From the cell containing the given text, extract its center point as (x, y) coordinate. 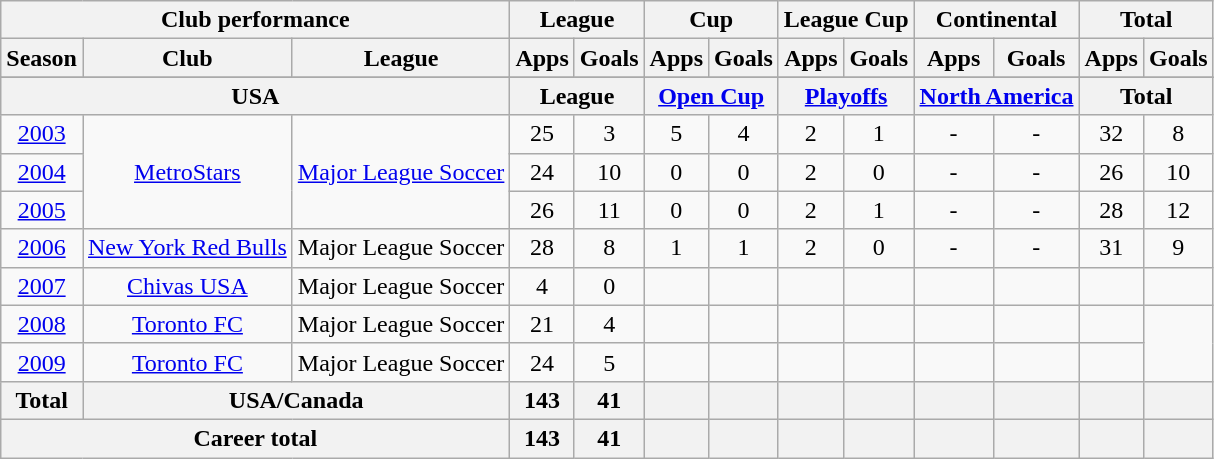
Continental (996, 20)
31 (1111, 248)
2006 (42, 248)
Cup (711, 20)
9 (1178, 248)
12 (1178, 210)
Club performance (256, 20)
USA/Canada (296, 400)
Club (187, 58)
League Cup (846, 20)
Season (42, 58)
25 (542, 134)
New York Red Bulls (187, 248)
32 (1111, 134)
USA (256, 96)
Career total (256, 438)
Chivas USA (187, 286)
3 (609, 134)
MetroStars (187, 172)
2009 (42, 362)
2003 (42, 134)
Open Cup (711, 96)
2004 (42, 172)
Playoffs (846, 96)
2008 (42, 324)
North America (996, 96)
11 (609, 210)
21 (542, 324)
2007 (42, 286)
2005 (42, 210)
